Find where the given text appears and provide that cell's center as (x, y) coordinate. 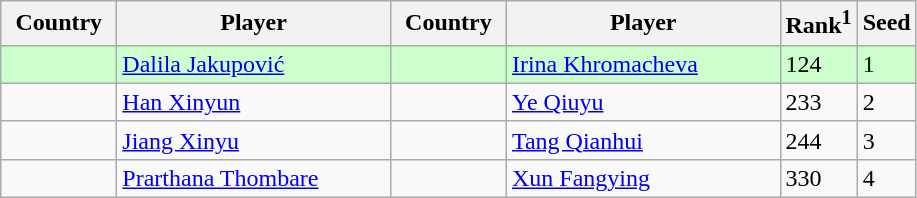
244 (818, 140)
Seed (886, 24)
233 (818, 102)
4 (886, 178)
1 (886, 64)
3 (886, 140)
Jiang Xinyu (254, 140)
Rank1 (818, 24)
2 (886, 102)
Irina Khromacheva (643, 64)
124 (818, 64)
Han Xinyun (254, 102)
Ye Qiuyu (643, 102)
Dalila Jakupović (254, 64)
330 (818, 178)
Prarthana Thombare (254, 178)
Tang Qianhui (643, 140)
Xun Fangying (643, 178)
